For the text-containing cell, return its midpoint in [x, y] coordinate format. 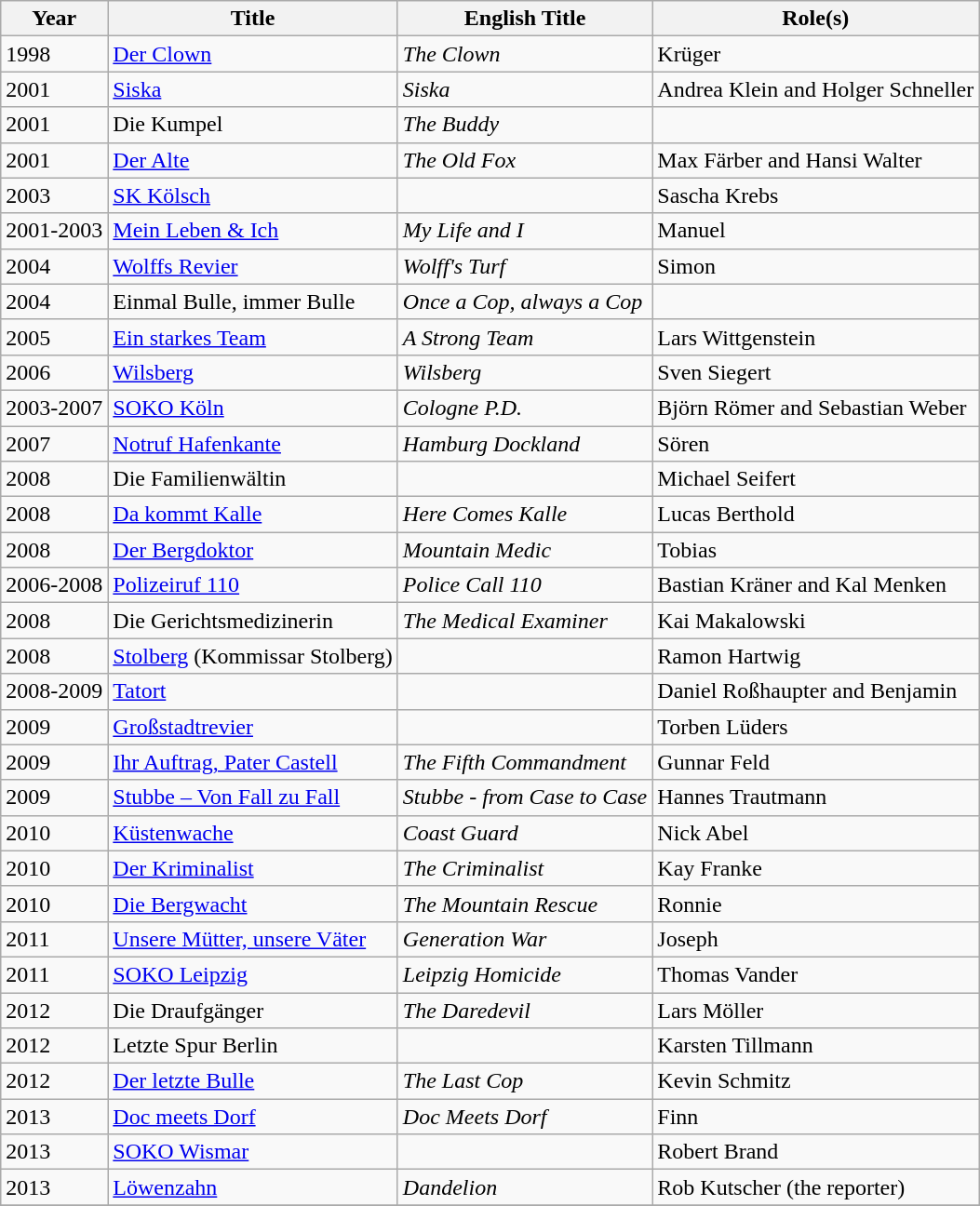
SOKO Wismar [253, 1152]
Here Comes Kalle [525, 515]
Krüger [815, 54]
Doc meets Dorf [253, 1117]
Wolff's Turf [525, 266]
Einmal Bulle, immer Bulle [253, 301]
The Medical Examiner [525, 621]
Die Kumpel [253, 125]
Küstenwache [253, 833]
SOKO Leipzig [253, 974]
Title [253, 19]
1998 [54, 54]
Der letzte Bulle [253, 1081]
Coast Guard [525, 833]
The Fifth Commandment [525, 762]
Kay Franke [815, 868]
The Mountain Rescue [525, 904]
Daniel Roßhaupter and Benjamin [815, 691]
2006 [54, 372]
My Life and I [525, 231]
Tobias [815, 550]
2003-2007 [54, 408]
Robert Brand [815, 1152]
Stubbe - from Case to Case [525, 797]
SOKO Köln [253, 408]
Notruf Hafenkante [253, 444]
Cologne P.D. [525, 408]
Stubbe – Von Fall zu Fall [253, 797]
Der Clown [253, 54]
Ihr Auftrag, Pater Castell [253, 762]
Michael Seifert [815, 479]
Kevin Schmitz [815, 1081]
Karsten Tillmann [815, 1046]
Kai Makalowski [815, 621]
Sven Siegert [815, 372]
Sören [815, 444]
Hannes Trautmann [815, 797]
The Clown [525, 54]
The Buddy [525, 125]
Der Bergdoktor [253, 550]
Leipzig Homicide [525, 974]
Dandelion [525, 1187]
Manuel [815, 231]
Finn [815, 1117]
Police Call 110 [525, 585]
Doc Meets Dorf [525, 1117]
Die Draufgänger [253, 1010]
Großstadtrevier [253, 727]
The Last Cop [525, 1081]
2007 [54, 444]
Hamburg Dockland [525, 444]
Thomas Vander [815, 974]
Andrea Klein and Holger Schneller [815, 89]
Die Familienwältin [253, 479]
Ronnie [815, 904]
The Criminalist [525, 868]
Gunnar Feld [815, 762]
Role(s) [815, 19]
Der Kriminalist [253, 868]
2003 [54, 195]
Max Färber and Hansi Walter [815, 160]
Letzte Spur Berlin [253, 1046]
2006-2008 [54, 585]
Lars Wittgenstein [815, 337]
Der Alte [253, 160]
Da kommt Kalle [253, 515]
Björn Römer and Sebastian Weber [815, 408]
Nick Abel [815, 833]
A Strong Team [525, 337]
Ein starkes Team [253, 337]
2005 [54, 337]
Die Gerichtsmedizinerin [253, 621]
Bastian Kräner and Kal Menken [815, 585]
English Title [525, 19]
Polizeiruf 110 [253, 585]
Tatort [253, 691]
Once a Cop, always a Cop [525, 301]
Torben Lüders [815, 727]
Simon [815, 266]
Löwenzahn [253, 1187]
Generation War [525, 939]
Year [54, 19]
Lars Möller [815, 1010]
Mountain Medic [525, 550]
Joseph [815, 939]
Die Bergwacht [253, 904]
SK Kölsch [253, 195]
Sascha Krebs [815, 195]
Stolberg (Kommissar Stolberg) [253, 656]
Wolffs Revier [253, 266]
Mein Leben & Ich [253, 231]
Rob Kutscher (the reporter) [815, 1187]
2001-2003 [54, 231]
Unsere Mütter, unsere Väter [253, 939]
Lucas Berthold [815, 515]
The Old Fox [525, 160]
Ramon Hartwig [815, 656]
2008-2009 [54, 691]
The Daredevil [525, 1010]
